Pinpoint the cell where the given text exists, returning its (x, y) midpoint coordinate. 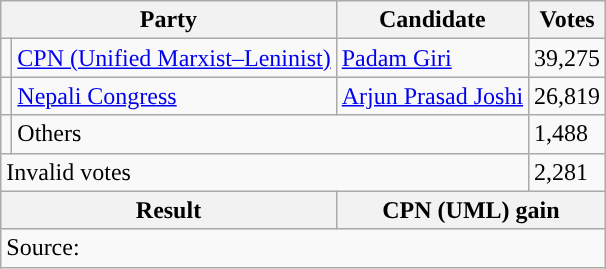
Result (168, 210)
2,281 (568, 172)
Others (270, 134)
Source: (304, 248)
Candidate (432, 20)
Invalid votes (265, 172)
CPN (UML) gain (470, 210)
Arjun Prasad Joshi (432, 96)
39,275 (568, 58)
26,819 (568, 96)
Padam Giri (432, 58)
1,488 (568, 134)
Nepali Congress (174, 96)
Party (168, 20)
Votes (568, 20)
CPN (Unified Marxist–Leninist) (174, 58)
